Search for the cell housing the specified text and yield its [X, Y] center coordinate. 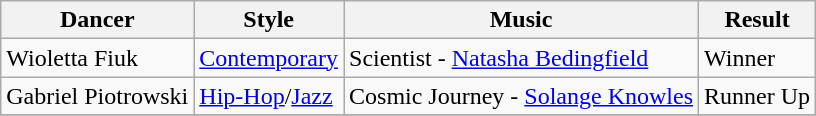
Music [522, 20]
Cosmic Journey - Solange Knowles [522, 96]
Runner Up [758, 96]
Contemporary [269, 58]
Scientist - Natasha Bedingfield [522, 58]
Result [758, 20]
Dancer [98, 20]
Style [269, 20]
Hip-Hop/Jazz [269, 96]
Wioletta Fiuk [98, 58]
Winner [758, 58]
Gabriel Piotrowski [98, 96]
